From the cell containing the given text, extract its center point as (X, Y) coordinate. 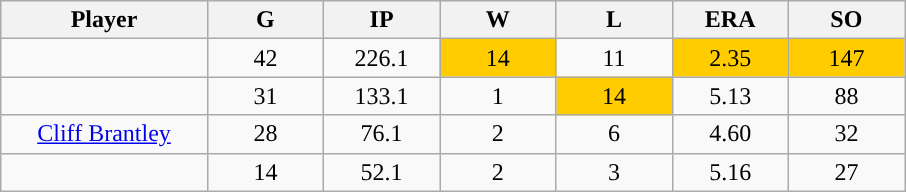
2.35 (730, 58)
76.1 (382, 134)
G (265, 20)
27 (846, 172)
1 (498, 96)
32 (846, 134)
5.16 (730, 172)
52.1 (382, 172)
11 (614, 58)
4.60 (730, 134)
42 (265, 58)
6 (614, 134)
Player (104, 20)
ERA (730, 20)
133.1 (382, 96)
31 (265, 96)
28 (265, 134)
Cliff Brantley (104, 134)
W (498, 20)
147 (846, 58)
226.1 (382, 58)
5.13 (730, 96)
IP (382, 20)
SO (846, 20)
88 (846, 96)
3 (614, 172)
L (614, 20)
